Output the [X, Y] coordinate of the center of the cell containing the given text.  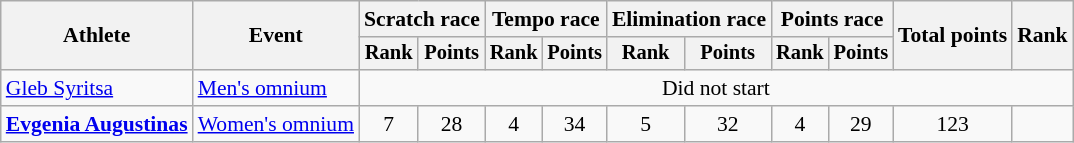
Men's omnium [276, 88]
123 [952, 124]
Tempo race [546, 19]
29 [861, 124]
Scratch race [422, 19]
32 [728, 124]
Points race [832, 19]
Gleb Syritsa [97, 88]
Event [276, 36]
5 [646, 124]
34 [574, 124]
Total points [952, 36]
Did not start [716, 88]
Evgenia Augustinas [97, 124]
Athlete [97, 36]
Elimination race [689, 19]
7 [388, 124]
Women's omnium [276, 124]
28 [451, 124]
